Locate the cell with the specified text and output its (x, y) center coordinate. 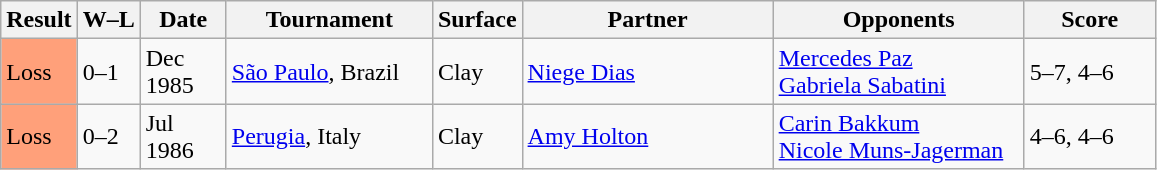
Amy Holton (648, 136)
W–L (108, 20)
Tournament (329, 20)
Niege Dias (648, 72)
0–2 (108, 136)
Partner (648, 20)
Date (183, 20)
5–7, 4–6 (1090, 72)
Carin Bakkum Nicole Muns-Jagerman (898, 136)
Dec 1985 (183, 72)
Mercedes Paz Gabriela Sabatini (898, 72)
Score (1090, 20)
4–6, 4–6 (1090, 136)
Surface (477, 20)
Opponents (898, 20)
São Paulo, Brazil (329, 72)
0–1 (108, 72)
Jul 1986 (183, 136)
Perugia, Italy (329, 136)
Result (39, 20)
